Return (x, y) of the center of cell containing provided text 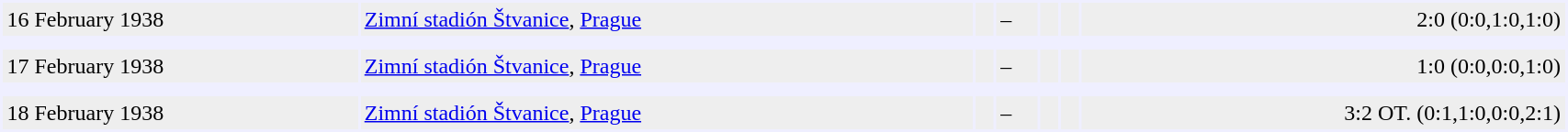
18 February 1938 (180, 113)
3:2 OT. (0:1,1:0,0:0,2:1) (1324, 113)
2:0 (0:0,1:0,1:0) (1324, 19)
17 February 1938 (180, 66)
1:0 (0:0,0:0,1:0) (1324, 66)
16 February 1938 (180, 19)
